Capture the cell that displays the provided text and extract its (X, Y) central coordinate. 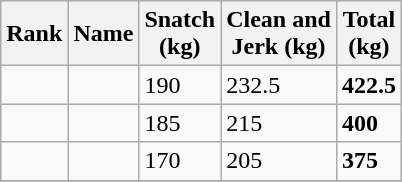
185 (180, 123)
400 (368, 123)
232.5 (279, 85)
375 (368, 161)
Clean and Jerk (kg) (279, 34)
422.5 (368, 85)
Total (kg) (368, 34)
205 (279, 161)
Name (104, 34)
190 (180, 85)
Snatch (kg) (180, 34)
170 (180, 161)
215 (279, 123)
Rank (34, 34)
